Find where the given text appears and provide that cell's center as [x, y] coordinate. 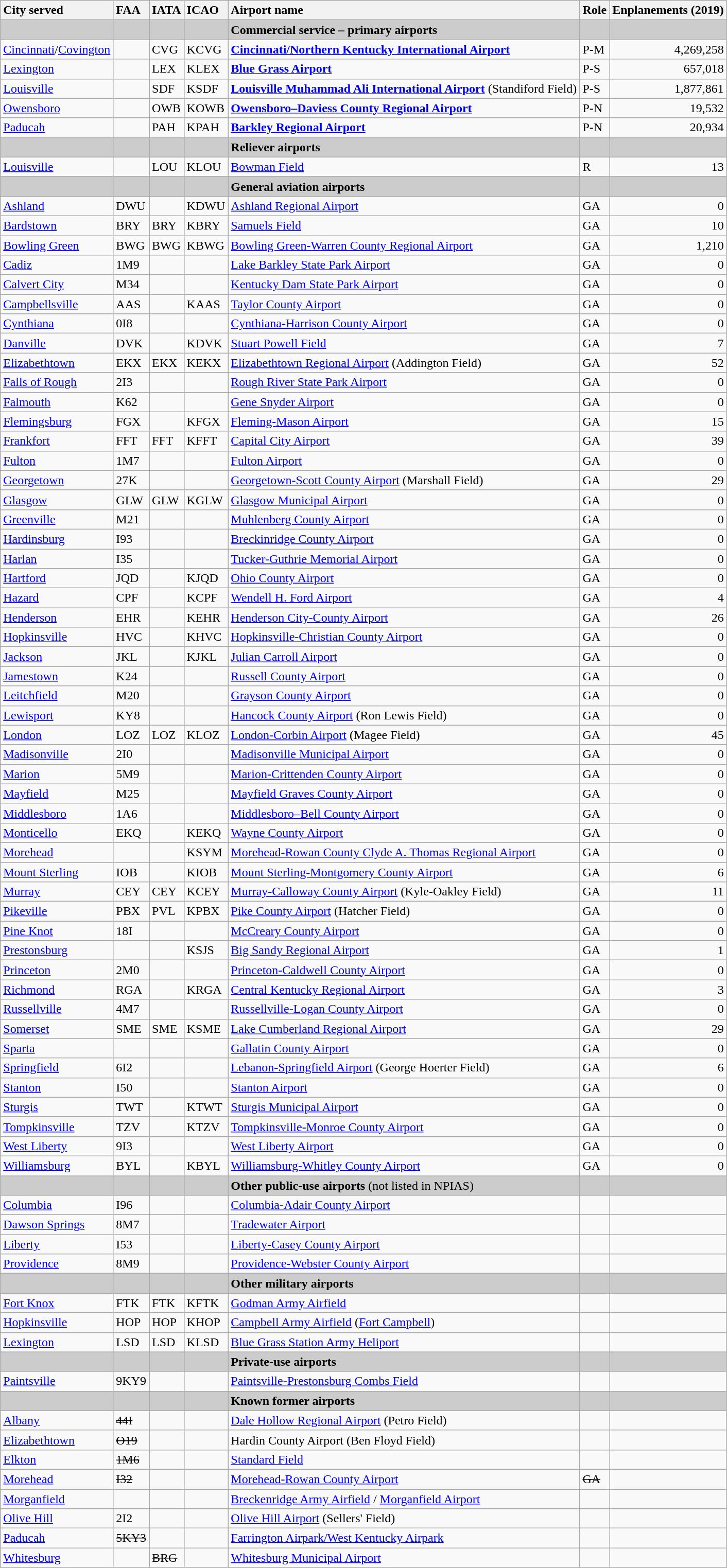
4 [668, 598]
Fulton [57, 461]
2M0 [131, 970]
2I3 [131, 382]
13 [668, 167]
5M9 [131, 774]
Muhlenberg County Airport [404, 519]
Samuels Field [404, 225]
Hancock County Airport (Ron Lewis Field) [404, 715]
Farrington Airpark/West Kentucky Airpark [404, 1538]
Springfield [57, 1068]
657,018 [668, 69]
Pike County Airport (Hatcher Field) [404, 911]
Olive Hill [57, 1519]
Wayne County Airport [404, 833]
M34 [131, 285]
Central Kentucky Regional Airport [404, 990]
M25 [131, 794]
7 [668, 343]
Hazard [57, 598]
Pine Knot [57, 931]
Owensboro–Daviess County Regional Airport [404, 108]
IOB [131, 872]
Stanton [57, 1087]
Columbia [57, 1205]
Cynthiana [57, 324]
8M7 [131, 1225]
15 [668, 421]
Campbellsville [57, 304]
Mount Sterling [57, 872]
KGLW [206, 500]
Whitesburg [57, 1558]
EHR [131, 618]
Sturgis Municipal Airport [404, 1107]
1,877,861 [668, 89]
Elkton [57, 1459]
KLEX [206, 69]
Murray [57, 892]
JKL [131, 657]
Lebanon-Springfield Airport (George Hoerter Field) [404, 1068]
FGX [131, 421]
BYL [131, 1166]
Madisonville Municipal Airport [404, 754]
Airport name [404, 10]
8M9 [131, 1264]
Hardin County Airport (Ben Floyd Field) [404, 1440]
Bardstown [57, 225]
Glasgow Municipal Airport [404, 500]
Paintsville [57, 1381]
3 [668, 990]
LEX [167, 69]
1A6 [131, 813]
1,210 [668, 245]
Barkley Regional Airport [404, 128]
KPBX [206, 911]
2I2 [131, 1519]
City served [57, 10]
Bowling Green [57, 245]
EKQ [131, 833]
I50 [131, 1087]
Private-use airports [404, 1362]
KRGA [206, 990]
1M9 [131, 265]
KPAH [206, 128]
Providence [57, 1264]
2I0 [131, 754]
KHOP [206, 1323]
Prestonsburg [57, 950]
West Liberty [57, 1146]
Georgetown [57, 480]
K62 [131, 402]
KCPF [206, 598]
I35 [131, 558]
London-Corbin Airport (Magee Field) [404, 735]
Jackson [57, 657]
ICAO [206, 10]
McCreary County Airport [404, 931]
K24 [131, 676]
Henderson [57, 618]
Monticello [57, 833]
Providence-Webster County Airport [404, 1264]
9I3 [131, 1146]
Harlan [57, 558]
DVK [131, 343]
Capital City Airport [404, 441]
Mayfield [57, 794]
6I2 [131, 1068]
KTZV [206, 1126]
Frankfort [57, 441]
AAS [131, 304]
Russellville [57, 1009]
Falls of Rough [57, 382]
Sturgis [57, 1107]
KBYL [206, 1166]
SDF [167, 89]
Tucker-Guthrie Memorial Airport [404, 558]
KJQD [206, 578]
Hartford [57, 578]
4M7 [131, 1009]
Known former airports [404, 1401]
KFGX [206, 421]
KDVK [206, 343]
PBX [131, 911]
Mayfield Graves County Airport [404, 794]
9KY9 [131, 1381]
Pikeville [57, 911]
KAAS [206, 304]
44I [131, 1420]
Williamsburg-Whitley County Airport [404, 1166]
Falmouth [57, 402]
Jamestown [57, 676]
Fleming-Mason Airport [404, 421]
KSYM [206, 852]
CPF [131, 598]
Whitesburg Municipal Airport [404, 1558]
P-M [595, 49]
I32 [131, 1479]
Liberty [57, 1244]
Middlesboro–Bell County Airport [404, 813]
Campbell Army Airfield (Fort Campbell) [404, 1323]
Gene Snyder Airport [404, 402]
18I [131, 931]
Glasgow [57, 500]
Madisonville [57, 754]
LOU [167, 167]
Middlesboro [57, 813]
Big Sandy Regional Airport [404, 950]
DWU [131, 206]
KJKL [206, 657]
27K [131, 480]
Other public-use airports (not listed in NPIAS) [404, 1185]
KSDF [206, 89]
KIOB [206, 872]
Role [595, 10]
Russellville-Logan County Airport [404, 1009]
10 [668, 225]
Princeton-Caldwell County Airport [404, 970]
Enplanements (2019) [668, 10]
Morehead-Rowan County Clyde A. Thomas Regional Airport [404, 852]
Olive Hill Airport (Sellers' Field) [404, 1519]
Breckenridge Army Airfield / Morganfield Airport [404, 1499]
Cynthiana-Harrison County Airport [404, 324]
KCEY [206, 892]
Breckinridge County Airport [404, 539]
45 [668, 735]
London [57, 735]
Grayson County Airport [404, 696]
IATA [167, 10]
PVL [167, 911]
KTWT [206, 1107]
Calvert City [57, 285]
5KY3 [131, 1538]
Stuart Powell Field [404, 343]
PAH [167, 128]
0I8 [131, 324]
Godman Army Airfield [404, 1303]
KCVG [206, 49]
1 [668, 950]
Owensboro [57, 108]
Julian Carroll Airport [404, 657]
Danville [57, 343]
Liberty-Casey County Airport [404, 1244]
KEKX [206, 363]
Blue Grass Airport [404, 69]
Somerset [57, 1029]
TZV [131, 1126]
KLOZ [206, 735]
Sparta [57, 1048]
4,269,258 [668, 49]
Lewisport [57, 715]
KBRY [206, 225]
KFTK [206, 1303]
Greenville [57, 519]
KLOU [206, 167]
I96 [131, 1205]
Rough River State Park Airport [404, 382]
Fulton Airport [404, 461]
Gallatin County Airport [404, 1048]
Dawson Springs [57, 1225]
1M6 [131, 1459]
KEKQ [206, 833]
Hardinsburg [57, 539]
BRG [167, 1558]
Blue Grass Station Army Heliport [404, 1342]
KOWB [206, 108]
Other military airports [404, 1283]
Commercial service – primary airports [404, 30]
Tradewater Airport [404, 1225]
M21 [131, 519]
Princeton [57, 970]
Columbia-Adair County Airport [404, 1205]
Albany [57, 1420]
KY8 [131, 715]
Morehead-Rowan County Airport [404, 1479]
Stanton Airport [404, 1087]
RGA [131, 990]
O19 [131, 1440]
Marion-Crittenden County Airport [404, 774]
1M7 [131, 461]
Morganfield [57, 1499]
Lake Barkley State Park Airport [404, 265]
26 [668, 618]
Fort Knox [57, 1303]
Williamsburg [57, 1166]
JQD [131, 578]
HVC [131, 637]
Mount Sterling-Montgomery County Airport [404, 872]
Georgetown-Scott County Airport (Marshall Field) [404, 480]
Ohio County Airport [404, 578]
Tompkinsville-Monroe County Airport [404, 1126]
Ashland Regional Airport [404, 206]
KDWU [206, 206]
Russell County Airport [404, 676]
Cincinnati/Covington [57, 49]
General aviation airports [404, 186]
M20 [131, 696]
I53 [131, 1244]
CVG [167, 49]
I93 [131, 539]
Standard Field [404, 1459]
Bowling Green-Warren County Regional Airport [404, 245]
KEHR [206, 618]
Henderson City-County Airport [404, 618]
Marion [57, 774]
Cadiz [57, 265]
OWB [167, 108]
20,934 [668, 128]
Lake Cumberland Regional Airport [404, 1029]
Taylor County Airport [404, 304]
19,532 [668, 108]
KFFT [206, 441]
Elizabethtown Regional Airport (Addington Field) [404, 363]
Richmond [57, 990]
R [595, 167]
Dale Hollow Regional Airport (Petro Field) [404, 1420]
Paintsville-Prestonsburg Combs Field [404, 1381]
FAA [131, 10]
52 [668, 363]
Wendell H. Ford Airport [404, 598]
KBWG [206, 245]
Louisville Muhammad Ali International Airport (Standiford Field) [404, 89]
Flemingsburg [57, 421]
KHVC [206, 637]
Hopkinsville-Christian County Airport [404, 637]
Tompkinsville [57, 1126]
39 [668, 441]
Murray-Calloway County Airport (Kyle-Oakley Field) [404, 892]
Cincinnati/Northern Kentucky International Airport [404, 49]
11 [668, 892]
KLSD [206, 1342]
TWT [131, 1107]
Ashland [57, 206]
KSME [206, 1029]
West Liberty Airport [404, 1146]
Leitchfield [57, 696]
Kentucky Dam State Park Airport [404, 285]
Bowman Field [404, 167]
Reliever airports [404, 147]
KSJS [206, 950]
